From the cell containing the given text, extract its center point as [X, Y] coordinate. 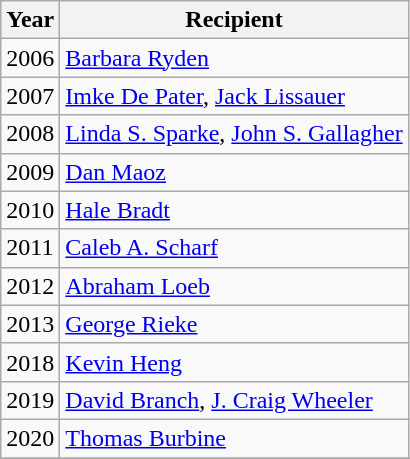
Thomas Burbine [234, 438]
Caleb A. Scharf [234, 248]
2010 [30, 210]
Linda S. Sparke, John S. Gallagher [234, 134]
Abraham Loeb [234, 286]
2012 [30, 286]
Year [30, 20]
2008 [30, 134]
2013 [30, 324]
Imke De Pater, Jack Lissauer [234, 96]
George Rieke [234, 324]
2011 [30, 248]
Dan Maoz [234, 172]
2006 [30, 58]
Kevin Heng [234, 362]
Barbara Ryden [234, 58]
2020 [30, 438]
2009 [30, 172]
2018 [30, 362]
2019 [30, 400]
David Branch, J. Craig Wheeler [234, 400]
2007 [30, 96]
Hale Bradt [234, 210]
Recipient [234, 20]
